Search for the cell housing the specified text and yield its (x, y) center coordinate. 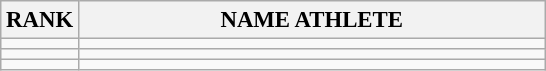
NAME ATHLETE (312, 20)
RANK (40, 20)
